Scan for the cell matching the given text and deliver its [X, Y] coordinate at center. 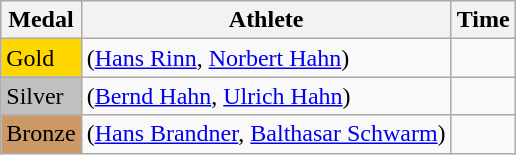
Athlete [266, 20]
Gold [41, 58]
(Hans Rinn, Norbert Hahn) [266, 58]
(Bernd Hahn, Ulrich Hahn) [266, 96]
Time [483, 20]
Bronze [41, 134]
Medal [41, 20]
(Hans Brandner, Balthasar Schwarm) [266, 134]
Silver [41, 96]
